Find where the given text appears and provide that cell's center as (x, y) coordinate. 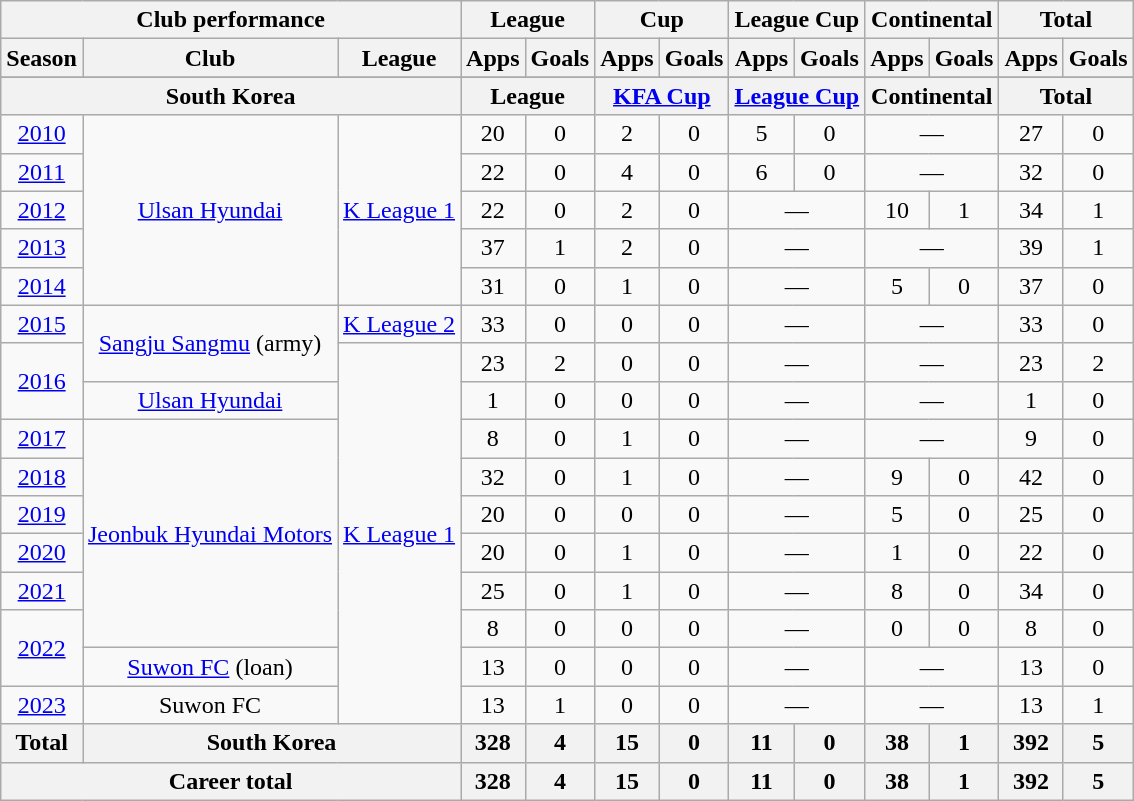
Club performance (231, 20)
2022 (42, 648)
Club (210, 58)
2023 (42, 705)
2020 (42, 553)
10 (897, 210)
2021 (42, 591)
KFA Cup (662, 96)
Jeonbuk Hyundai Motors (210, 533)
2018 (42, 477)
6 (762, 172)
Cup (662, 20)
Suwon FC (loan) (210, 667)
2014 (42, 286)
Season (42, 58)
2013 (42, 248)
2016 (42, 381)
2015 (42, 324)
2011 (42, 172)
39 (1031, 248)
Sangju Sangmu (army) (210, 343)
27 (1031, 134)
31 (493, 286)
2010 (42, 134)
42 (1031, 477)
K League 2 (400, 324)
Career total (231, 781)
2019 (42, 515)
Suwon FC (210, 705)
2012 (42, 210)
2017 (42, 438)
